Locate the cell with the specified text and output its (X, Y) center coordinate. 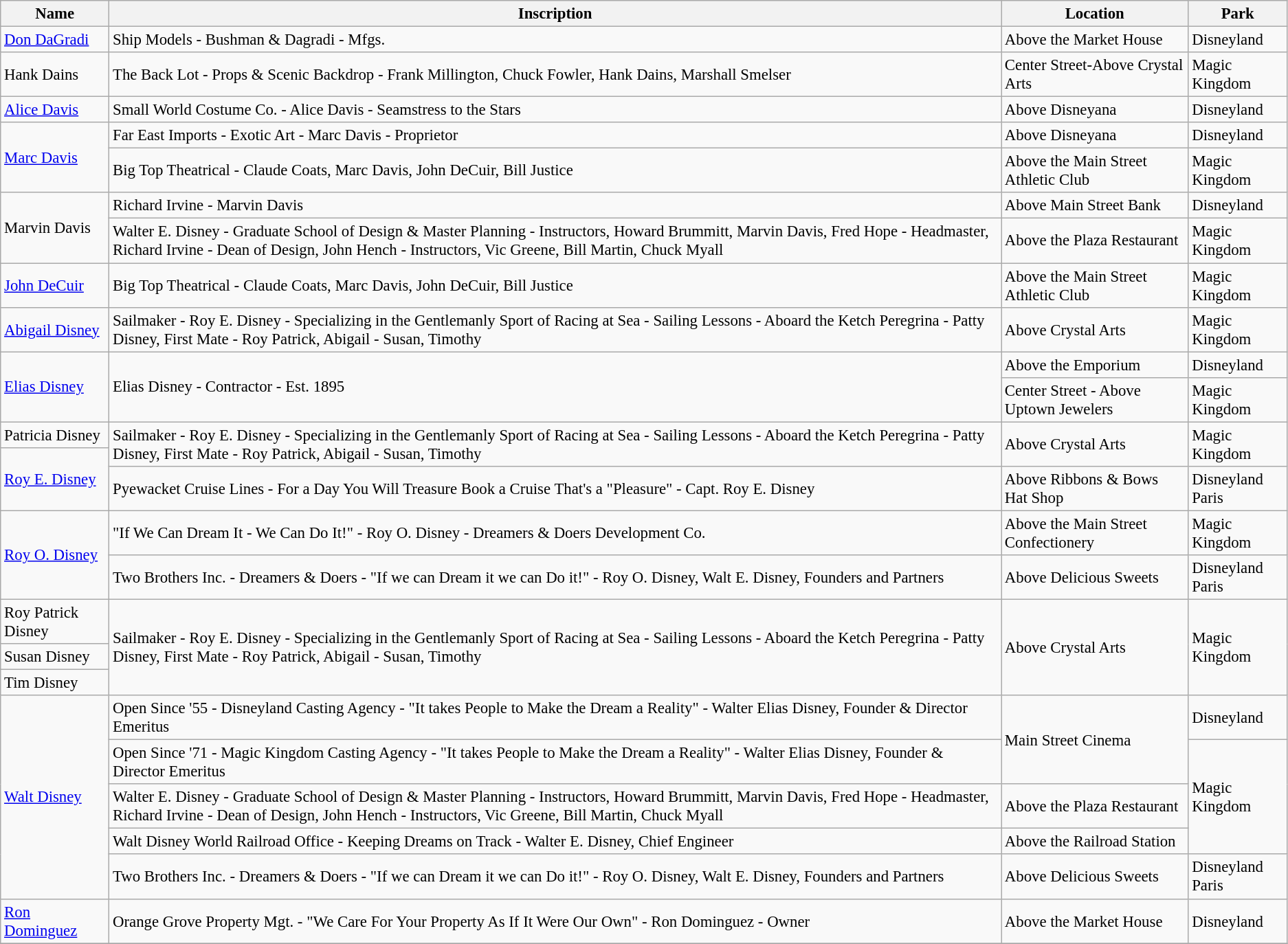
Walt Disney World Railroad Office - Keeping Dreams on Track - Walter E. Disney, Chief Engineer (555, 842)
Inscription (555, 14)
Patricia Disney (55, 435)
Richard Irvine - Marvin Davis (555, 205)
Above the Main Street Confectionery (1095, 533)
Park (1238, 14)
Roy O. Disney (55, 555)
Center Street-Above Crystal Arts (1095, 74)
Alice Davis (55, 110)
Hank Dains (55, 74)
Marc Davis (55, 157)
Pyewacket Cruise Lines - For a Day You Will Treasure Book a Cruise That's a "Pleasure" - Capt. Roy E. Disney (555, 489)
Abigail Disney (55, 330)
Roy E. Disney (55, 480)
Small World Costume Co. - Alice Davis - Seamstress to the Stars (555, 110)
Above the Railroad Station (1095, 842)
Far East Imports - Exotic Art - Marc Davis - Proprietor (555, 135)
Elias Disney - Contractor - Est. 1895 (555, 387)
Walt Disney (55, 797)
The Back Lot - Props & Scenic Backdrop - Frank Millington, Chuck Fowler, Hank Dains, Marshall Smelser (555, 74)
Susan Disney (55, 657)
Above Main Street Bank (1095, 205)
Above the Emporium (1095, 365)
Ship Models - Bushman & Dagradi - Mfgs. (555, 40)
Name (55, 14)
Open Since '55 - Disneyland Casting Agency - "It takes People to Make the Dream a Reality" - Walter Elias Disney, Founder & Director Emeritus (555, 717)
Main Street Cinema (1095, 739)
"If We Can Dream It - We Can Do It!" - Roy O. Disney - Dreamers & Doers Development Co. (555, 533)
Center Street - Above Uptown Jewelers (1095, 400)
Marvin Davis (55, 227)
Tim Disney (55, 683)
Elias Disney (55, 387)
Ron Dominguez (55, 921)
Roy Patrick Disney (55, 621)
John DeCuir (55, 286)
Open Since '71 - Magic Kingdom Casting Agency - "It takes People to Make the Dream a Reality" - Walter Elias Disney, Founder & Director Emeritus (555, 763)
Above Ribbons & Bows Hat Shop (1095, 489)
Location (1095, 14)
Orange Grove Property Mgt. - "We Care For Your Property As If It Were Our Own" - Ron Dominguez - Owner (555, 921)
Don DaGradi (55, 40)
